Extract the [X, Y] coordinate from the center of the cell holding the provided text.  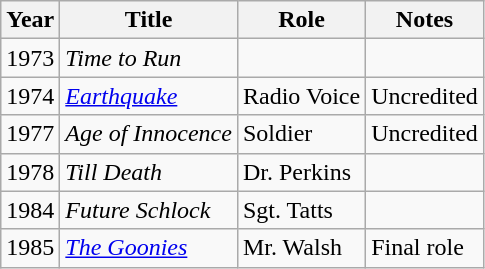
Year [30, 20]
Radio Voice [301, 96]
Notes [425, 20]
1974 [30, 96]
Dr. Perkins [301, 172]
Soldier [301, 134]
Future Schlock [149, 210]
1973 [30, 58]
1985 [30, 248]
Role [301, 20]
Earthquake [149, 96]
Till Death [149, 172]
Title [149, 20]
1977 [30, 134]
The Goonies [149, 248]
1984 [30, 210]
Sgt. Tatts [301, 210]
Age of Innocence [149, 134]
Mr. Walsh [301, 248]
Final role [425, 248]
Time to Run [149, 58]
1978 [30, 172]
